Search for the cell housing the specified text and yield its (X, Y) center coordinate. 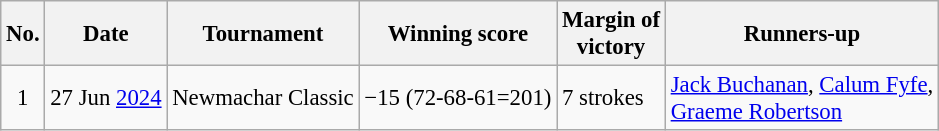
Newmachar Classic (263, 98)
Winning score (458, 34)
1 (23, 98)
Runners-up (802, 34)
No. (23, 34)
Tournament (263, 34)
Margin ofvictory (612, 34)
27 Jun 2024 (106, 98)
−15 (72-68-61=201) (458, 98)
Jack Buchanan, Calum Fyfe, Graeme Robertson (802, 98)
7 strokes (612, 98)
Date (106, 34)
